Scan for the cell matching the given text and deliver its (x, y) coordinate at center. 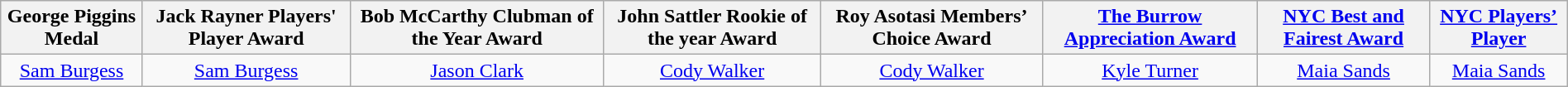
Kyle Turner (1150, 70)
John Sattler Rookie of the year Award (712, 28)
Bob McCarthy Clubman of the Year Award (476, 28)
George Piggins Medal (72, 28)
The Burrow Appreciation Award (1150, 28)
NYC Players’ Player (1499, 28)
Jason Clark (476, 70)
Roy Asotasi Members’ Choice Award (931, 28)
NYC Best and Fairest Award (1343, 28)
Jack Rayner Players' Player Award (246, 28)
